Return (x, y) of the center of cell containing provided text 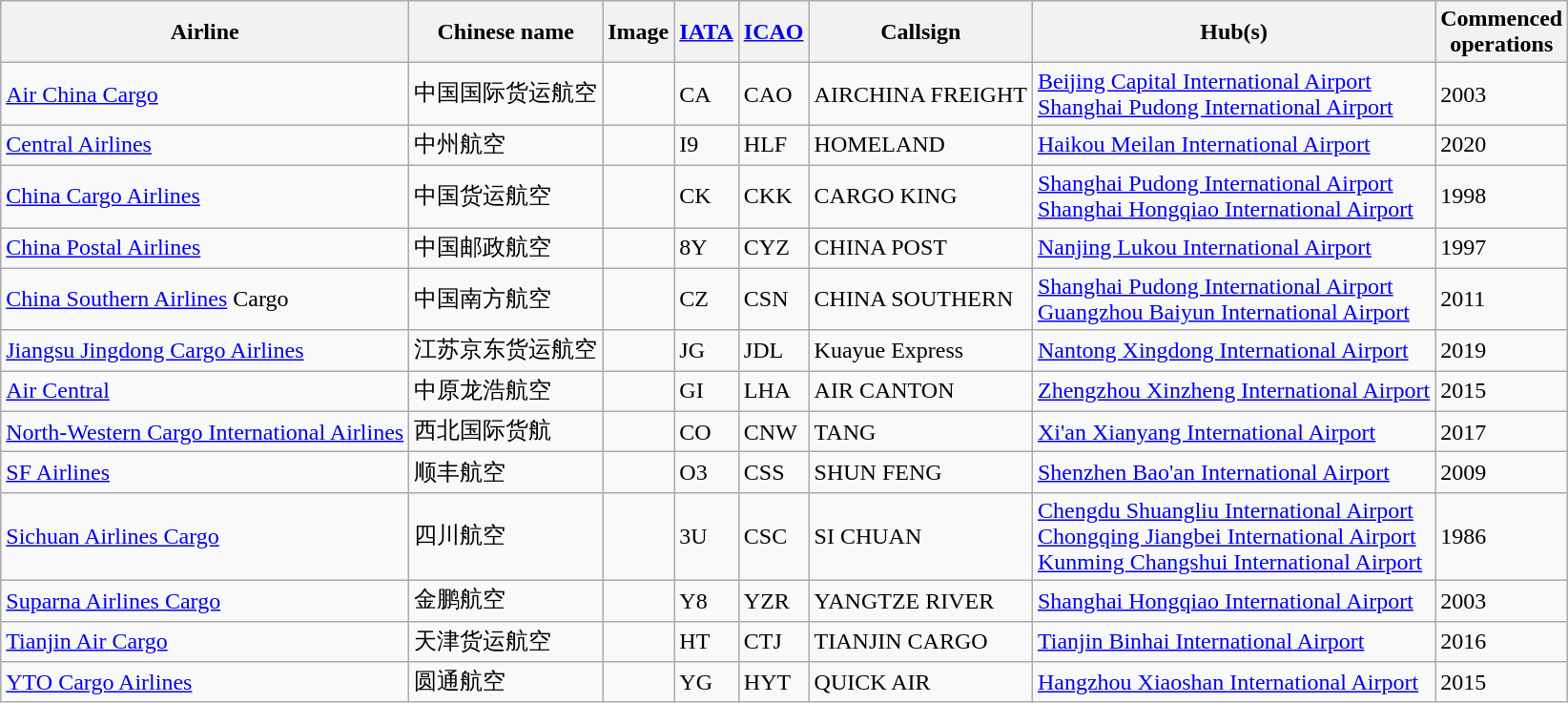
CNW (774, 431)
1998 (1501, 196)
天津货运航空 (505, 641)
1997 (1501, 248)
Shenzhen Bao'an International Airport (1233, 473)
Xi'an Xianyang International Airport (1233, 431)
GI (707, 391)
HLF (774, 145)
YZR (774, 601)
2011 (1501, 300)
中原龙浩航空 (505, 391)
2017 (1501, 431)
HOMELAND (920, 145)
Chinese name (505, 32)
Chengdu Shuangliu International AirportChongqing Jiangbei International AirportKunming Changshui International Airport (1233, 536)
O3 (707, 473)
Shanghai Pudong International AirportGuangzhou Baiyun International Airport (1233, 300)
I9 (707, 145)
CZ (707, 300)
Shanghai Hongqiao International Airport (1233, 601)
JDL (774, 351)
2019 (1501, 351)
HT (707, 641)
8Y (707, 248)
Haikou Meilan International Airport (1233, 145)
Tianjin Air Cargo (205, 641)
Y8 (707, 601)
TANG (920, 431)
中国国际货运航空 (505, 93)
Tianjin Binhai International Airport (1233, 641)
Hangzhou Xiaoshan International Airport (1233, 683)
North-Western Cargo International Airlines (205, 431)
西北国际货航 (505, 431)
IATA (707, 32)
CHINA POST (920, 248)
SI CHUAN (920, 536)
YG (707, 683)
SHUN FENG (920, 473)
LHA (774, 391)
Image (639, 32)
中州航空 (505, 145)
YTO Cargo Airlines (205, 683)
Central Airlines (205, 145)
Zhengzhou Xinzheng International Airport (1233, 391)
Nantong Xingdong International Airport (1233, 351)
Shanghai Pudong International AirportShanghai Hongqiao International Airport (1233, 196)
2009 (1501, 473)
SF Airlines (205, 473)
中国南方航空 (505, 300)
四川航空 (505, 536)
CAO (774, 93)
JG (707, 351)
Sichuan Airlines Cargo (205, 536)
Nanjing Lukou International Airport (1233, 248)
TIANJIN CARGO (920, 641)
AIR CANTON (920, 391)
CSS (774, 473)
YANGTZE RIVER (920, 601)
CARGO KING (920, 196)
3U (707, 536)
QUICK AIR (920, 683)
1986 (1501, 536)
Kuayue Express (920, 351)
Airline (205, 32)
2020 (1501, 145)
China Cargo Airlines (205, 196)
CHINA SOUTHERN (920, 300)
CSC (774, 536)
China Postal Airlines (205, 248)
CK (707, 196)
Jiangsu Jingdong Cargo Airlines (205, 351)
CSN (774, 300)
CYZ (774, 248)
CKK (774, 196)
中国货运航空 (505, 196)
Callsign (920, 32)
China Southern Airlines Cargo (205, 300)
CA (707, 93)
2016 (1501, 641)
金鹏航空 (505, 601)
HYT (774, 683)
江苏京东货运航空 (505, 351)
CO (707, 431)
Air China Cargo (205, 93)
圆通航空 (505, 683)
Beijing Capital International AirportShanghai Pudong International Airport (1233, 93)
AIRCHINA FREIGHT (920, 93)
Hub(s) (1233, 32)
CTJ (774, 641)
Air Central (205, 391)
中国邮政航空 (505, 248)
ICAO (774, 32)
Commencedoperations (1501, 32)
顺丰航空 (505, 473)
Suparna Airlines Cargo (205, 601)
